Detect which cell encompasses the target text, then output its (x, y) center coordinate. 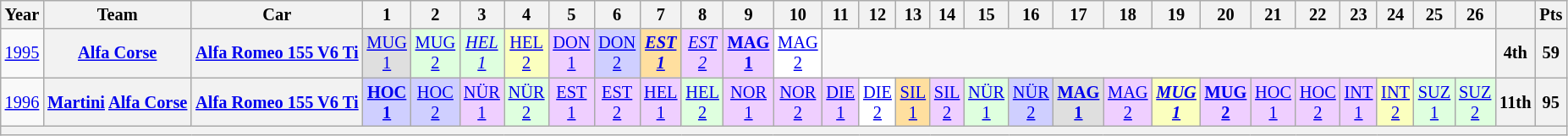
20 (1226, 14)
DON1 (571, 53)
4 (526, 14)
11th (1515, 102)
59 (1550, 53)
Team (117, 14)
SIL1 (913, 102)
26 (1475, 14)
25 (1434, 14)
Pts (1550, 14)
1995 (22, 53)
24 (1395, 14)
SIL2 (947, 102)
4th (1515, 53)
9 (749, 14)
17 (1079, 14)
13 (913, 14)
15 (987, 14)
SUZ1 (1434, 102)
12 (878, 14)
SUZ2 (1475, 102)
2 (435, 14)
DIE1 (840, 102)
1 (386, 14)
Martini Alfa Corse (117, 102)
7 (660, 14)
Year (22, 14)
19 (1176, 14)
NOR2 (797, 102)
14 (947, 14)
10 (797, 14)
5 (571, 14)
23 (1359, 14)
8 (702, 14)
NOR1 (749, 102)
3 (482, 14)
95 (1550, 102)
18 (1127, 14)
INT1 (1359, 102)
6 (617, 14)
1996 (22, 102)
Car (277, 14)
INT2 (1395, 102)
11 (840, 14)
21 (1273, 14)
16 (1031, 14)
DIE2 (878, 102)
22 (1318, 14)
DON2 (617, 53)
Alfa Corse (117, 53)
